Find where the given text appears and provide that cell's center as [X, Y] coordinate. 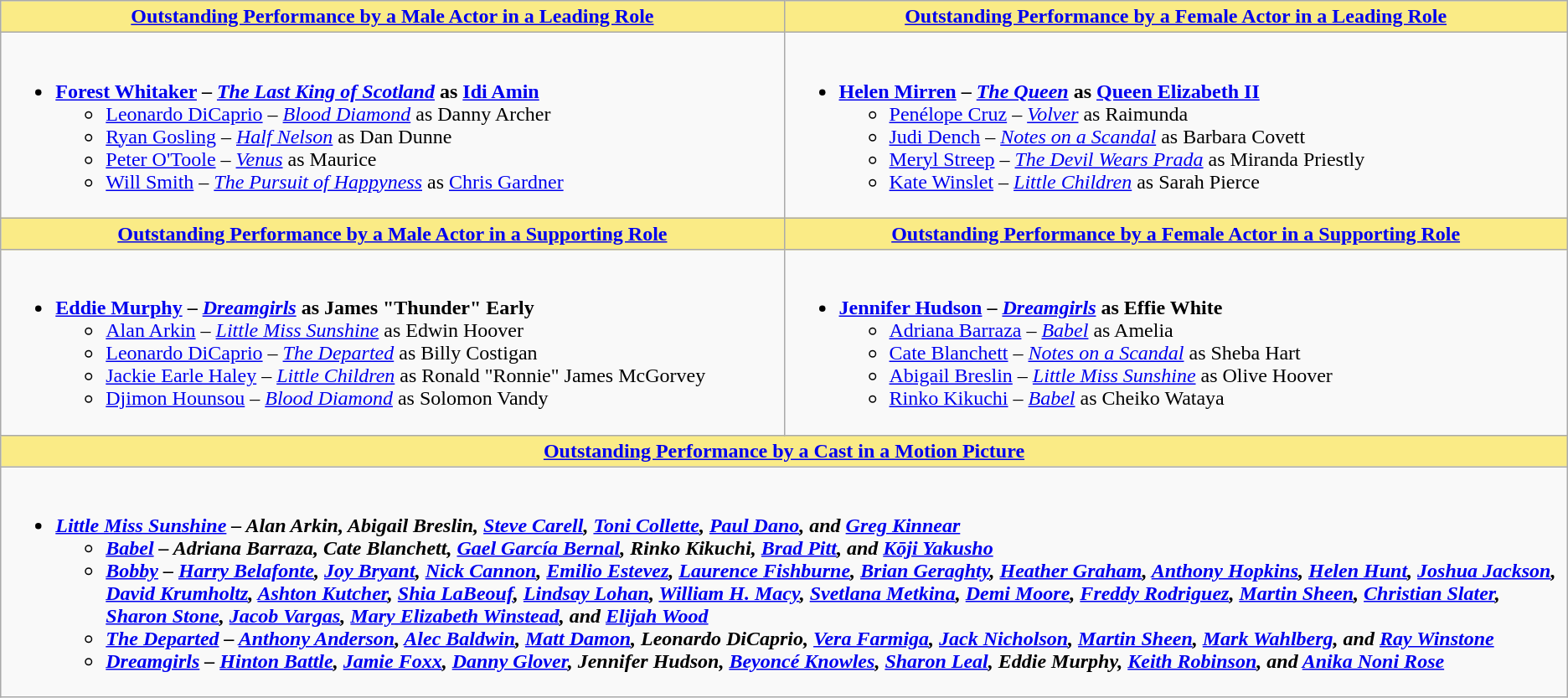
Outstanding Performance by a Female Actor in a Leading Role [1176, 17]
Outstanding Performance by a Male Actor in a Supporting Role [392, 234]
Outstanding Performance by a Male Actor in a Leading Role [392, 17]
Outstanding Performance by a Female Actor in a Supporting Role [1176, 234]
Outstanding Performance by a Cast in a Motion Picture [784, 451]
